Find where the given text appears and provide that cell's center as [x, y] coordinate. 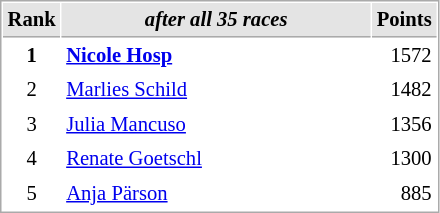
after all 35 races [216, 20]
1 [32, 56]
1572 [404, 56]
Julia Mancuso [216, 124]
Marlies Schild [216, 90]
885 [404, 194]
5 [32, 194]
Renate Goetschl [216, 158]
3 [32, 124]
Anja Pärson [216, 194]
1356 [404, 124]
1300 [404, 158]
Points [404, 20]
4 [32, 158]
Nicole Hosp [216, 56]
Rank [32, 20]
1482 [404, 90]
2 [32, 90]
